Determine the (X, Y) coordinate at the center of the cell enclosing the given text.  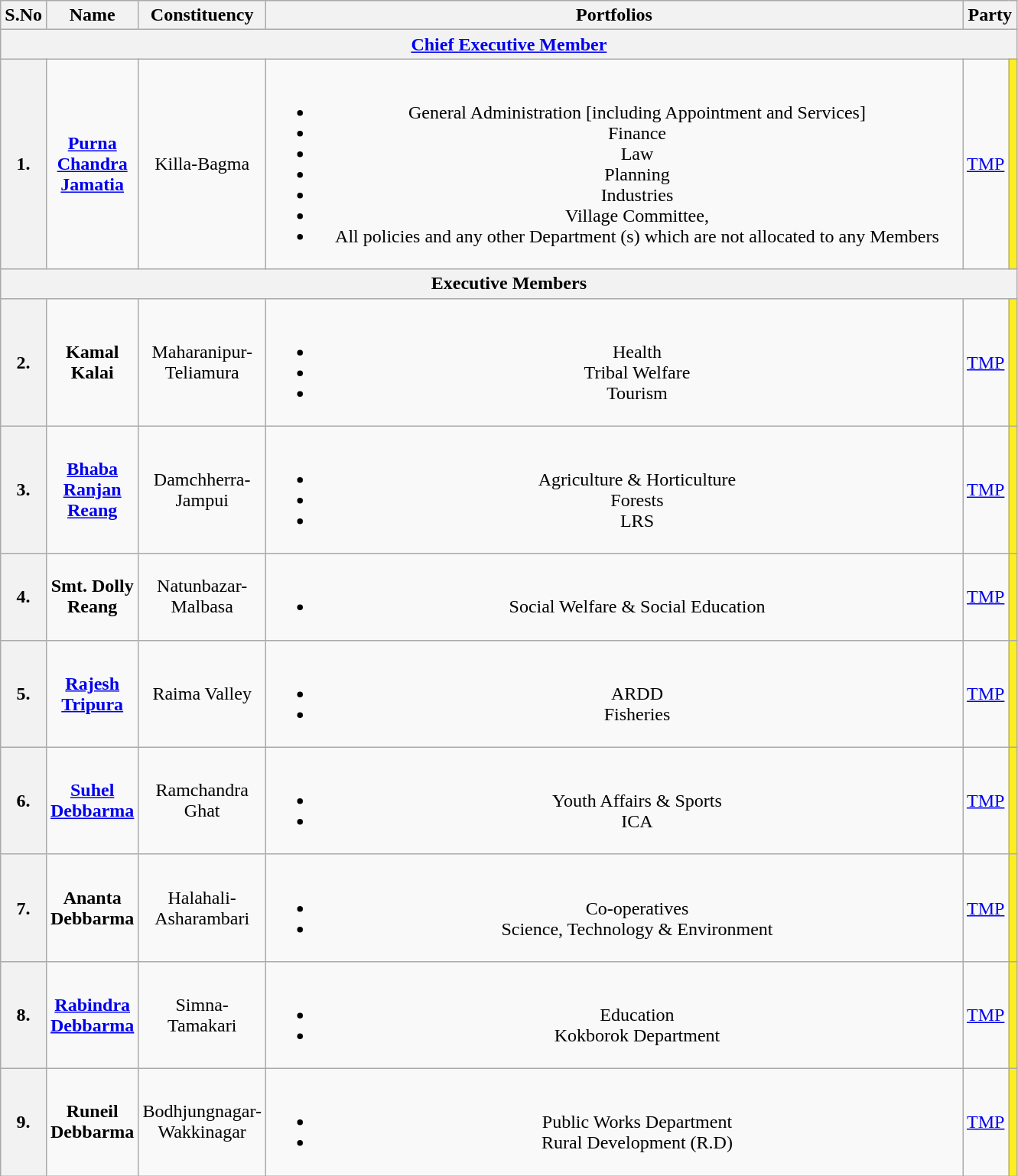
Agriculture & HorticultureForestsLRS (613, 489)
Smt. Dolly Reang (92, 596)
Damchherra-Jampui (202, 489)
Bhaba Ranjan Reang (92, 489)
Party (990, 15)
4. (24, 596)
Chief Executive Member (509, 44)
EducationKokborok Department (613, 1015)
5. (24, 694)
Kamal Kalai (92, 362)
Halahali-Asharambari (202, 908)
Name (92, 15)
Killa-Bagma (202, 164)
7. (24, 908)
1. (24, 164)
Public Works DepartmentRural Development (R.D) (613, 1122)
Youth Affairs & SportsICA (613, 801)
ARDDFisheries (613, 694)
Purna Chandra Jamatia (92, 164)
Executive Members (509, 284)
Rabindra Debbarma (92, 1015)
Ananta Debbarma (92, 908)
Co-operativesScience, Technology & Environment (613, 908)
Simna-Tamakari (202, 1015)
Maharanipur-Teliamura (202, 362)
6. (24, 801)
S.No (24, 15)
Bodhjungnagar-Wakkinagar (202, 1122)
9. (24, 1122)
HealthTribal WelfareTourism (613, 362)
Constituency (202, 15)
Social Welfare & Social Education (613, 596)
Suhel Debbarma (92, 801)
Ramchandra Ghat (202, 801)
8. (24, 1015)
2. (24, 362)
3. (24, 489)
Rajesh Tripura (92, 694)
Portfolios (613, 15)
Raima Valley (202, 694)
Natunbazar-Malbasa (202, 596)
Runeil Debbarma (92, 1122)
